Capture the cell that displays the provided text and extract its [X, Y] central coordinate. 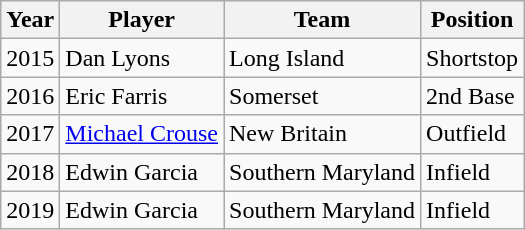
Player [142, 20]
2017 [30, 134]
Somerset [322, 96]
Team [322, 20]
2019 [30, 210]
Long Island [322, 58]
Michael Crouse [142, 134]
Eric Farris [142, 96]
Position [472, 20]
2016 [30, 96]
Dan Lyons [142, 58]
Outfield [472, 134]
New Britain [322, 134]
2nd Base [472, 96]
Year [30, 20]
2018 [30, 172]
2015 [30, 58]
Shortstop [472, 58]
